Identify which cell holds the provided text, then report its [X, Y] central coordinate. 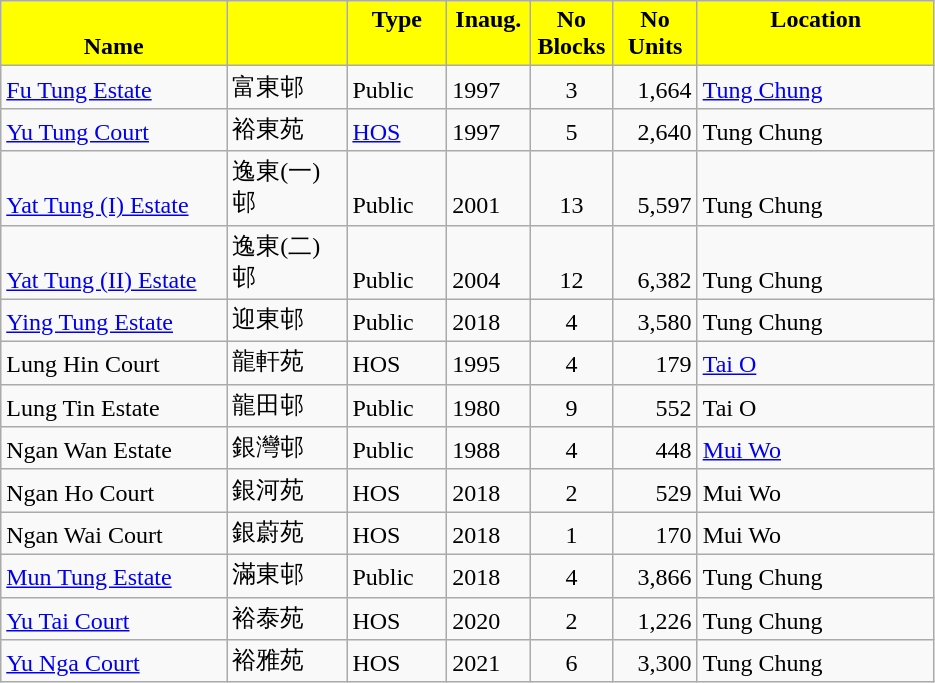
2001 [488, 188]
1,226 [655, 618]
6,382 [655, 262]
3,300 [655, 662]
Yu Tai Court [114, 618]
552 [655, 406]
No Units [655, 34]
5,597 [655, 188]
9 [572, 406]
5 [572, 130]
1980 [488, 406]
Lung Tin Estate [114, 406]
Ngan Ho Court [114, 490]
1,664 [655, 88]
銀河苑 [287, 490]
Mun Tung Estate [114, 576]
448 [655, 448]
Name [114, 34]
Yu Tung Court [114, 130]
2021 [488, 662]
Fu Tung Estate [114, 88]
Yat Tung (I) Estate [114, 188]
銀蔚苑 [287, 534]
龍田邨 [287, 406]
Location [816, 34]
1 [572, 534]
Inaug. [488, 34]
裕雅苑 [287, 662]
Lung Hin Court [114, 364]
裕泰苑 [287, 618]
1995 [488, 364]
3 [572, 88]
Ying Tung Estate [114, 320]
No Blocks [572, 34]
1988 [488, 448]
2020 [488, 618]
Yu Nga Court [114, 662]
2004 [488, 262]
6 [572, 662]
529 [655, 490]
滿東邨 [287, 576]
170 [655, 534]
逸東(二)邨 [287, 262]
逸東(一)邨 [287, 188]
3,580 [655, 320]
13 [572, 188]
龍軒苑 [287, 364]
銀灣邨 [287, 448]
Ngan Wan Estate [114, 448]
3,866 [655, 576]
迎東邨 [287, 320]
Ngan Wai Court [114, 534]
2,640 [655, 130]
179 [655, 364]
富東邨 [287, 88]
裕東苑 [287, 130]
Type [397, 34]
12 [572, 262]
Yat Tung (II) Estate [114, 262]
